From the cell containing the given text, extract its center point as (x, y) coordinate. 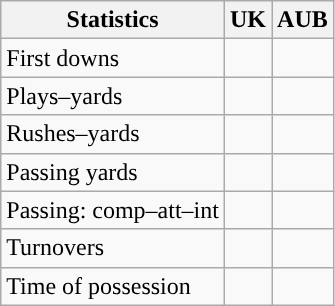
AUB (303, 20)
First downs (113, 58)
Statistics (113, 20)
Passing yards (113, 172)
Passing: comp–att–int (113, 210)
Rushes–yards (113, 134)
Turnovers (113, 248)
UK (248, 20)
Time of possession (113, 286)
Plays–yards (113, 96)
